Provide the [x, y] coordinate of the cell's center where the given text is located.  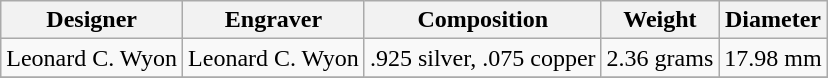
Diameter [773, 20]
17.98 mm [773, 58]
Weight [660, 20]
.925 silver, .075 copper [482, 58]
Designer [92, 20]
Engraver [274, 20]
2.36 grams [660, 58]
Composition [482, 20]
